Capture the cell that displays the provided text and extract its (X, Y) central coordinate. 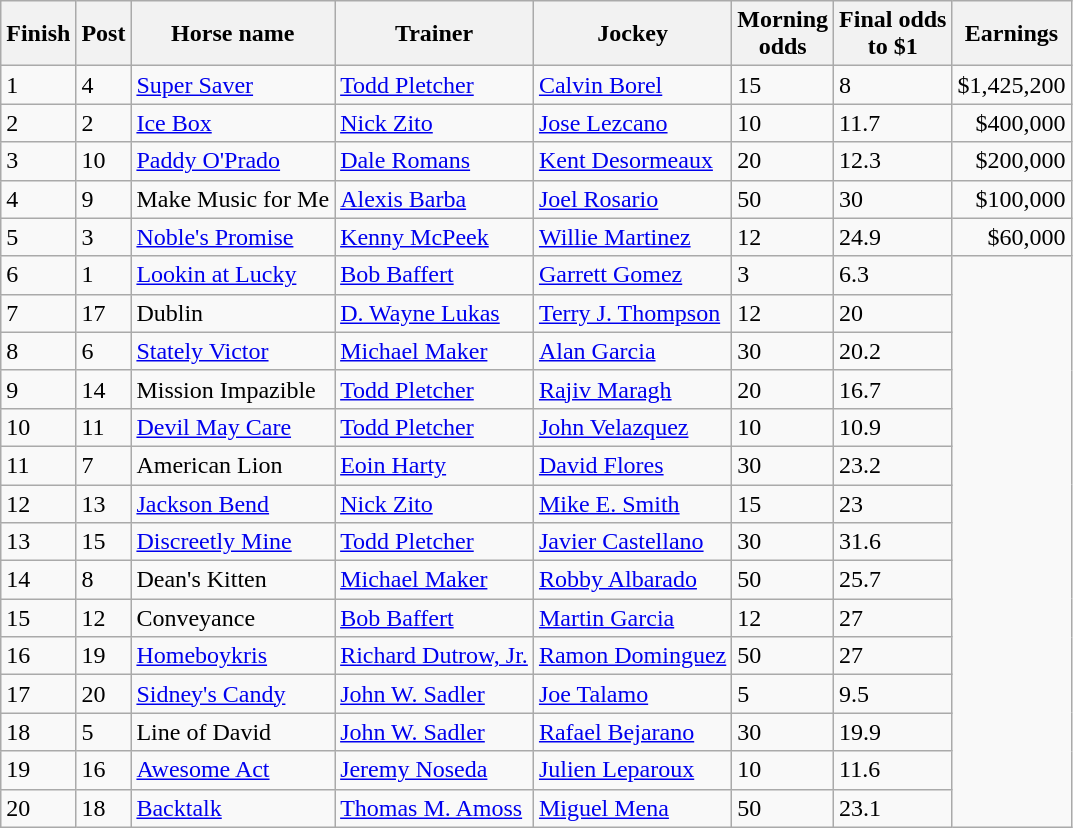
Willie Martinez (632, 237)
Finish (38, 34)
10.9 (893, 427)
Dublin (233, 313)
23.2 (893, 465)
Make Music for Me (233, 199)
24.9 (893, 237)
John Velazquez (632, 427)
Post (104, 34)
23.1 (893, 808)
Horse name (233, 34)
16.7 (893, 389)
Devil May Care (233, 427)
D. Wayne Lukas (434, 313)
Stately Victor (233, 351)
Rafael Bejarano (632, 732)
11.6 (893, 770)
Morningodds (783, 34)
Line of David (233, 732)
$60,000 (1012, 237)
9.5 (893, 694)
12.3 (893, 161)
Eoin Harty (434, 465)
Robby Albarado (632, 580)
Mike E. Smith (632, 503)
$1,425,200 (1012, 85)
25.7 (893, 580)
Joe Talamo (632, 694)
Homeboykris (233, 656)
Terry J. Thompson (632, 313)
$200,000 (1012, 161)
23 (893, 503)
Javier Castellano (632, 542)
Dale Romans (434, 161)
Jose Lezcano (632, 123)
Joel Rosario (632, 199)
Martin Garcia (632, 618)
19.9 (893, 732)
Jeremy Noseda (434, 770)
Sidney's Candy (233, 694)
20.2 (893, 351)
David Flores (632, 465)
American Lion (233, 465)
$100,000 (1012, 199)
Richard Dutrow, Jr. (434, 656)
Alexis Barba (434, 199)
Backtalk (233, 808)
Noble's Promise (233, 237)
Super Saver (233, 85)
Earnings (1012, 34)
Alan Garcia (632, 351)
Discreetly Mine (233, 542)
11.7 (893, 123)
Julien Leparoux (632, 770)
Dean's Kitten (233, 580)
31.6 (893, 542)
Miguel Mena (632, 808)
6.3 (893, 275)
Kent Desormeaux (632, 161)
Kenny McPeek (434, 237)
Ramon Dominguez (632, 656)
Trainer (434, 34)
Rajiv Maragh (632, 389)
$400,000 (1012, 123)
Mission Impazible (233, 389)
Garrett Gomez (632, 275)
Jockey (632, 34)
Conveyance (233, 618)
Lookin at Lucky (233, 275)
Calvin Borel (632, 85)
Jackson Bend (233, 503)
Final oddsto $1 (893, 34)
Thomas M. Amoss (434, 808)
Paddy O'Prado (233, 161)
Awesome Act (233, 770)
Ice Box (233, 123)
